Detect which cell encompasses the target text, then output its (X, Y) center coordinate. 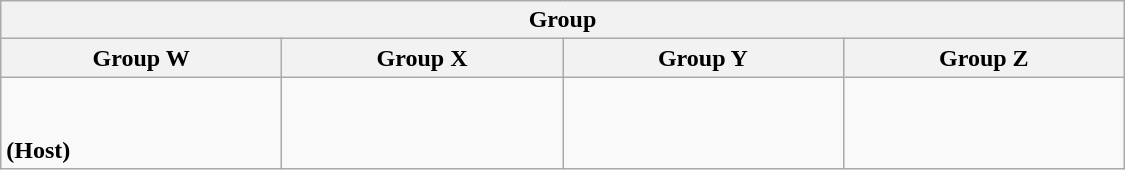
Group Z (984, 58)
Group X (422, 58)
Group Y (702, 58)
(Host) (142, 123)
Group (563, 20)
Group W (142, 58)
